Determine the (x, y) coordinate at the center of the cell enclosing the given text.  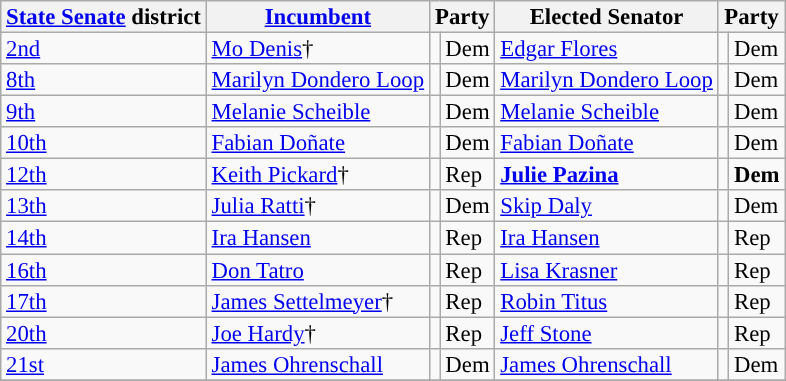
10th (104, 143)
Mo Denis† (318, 49)
State Senate district (104, 17)
Incumbent (318, 17)
Elected Senator (606, 17)
13th (104, 206)
Robin Titus (606, 301)
Julie Pazina (606, 175)
Skip Daly (606, 206)
Keith Pickard† (318, 175)
Jeff Stone (606, 333)
12th (104, 175)
Julia Ratti† (318, 206)
17th (104, 301)
8th (104, 80)
Joe Hardy† (318, 333)
Edgar Flores (606, 49)
9th (104, 112)
Lisa Krasner (606, 270)
2nd (104, 49)
James Settelmeyer† (318, 301)
16th (104, 270)
14th (104, 238)
Don Tatro (318, 270)
21st (104, 364)
20th (104, 333)
